Scan for the cell matching the given text and deliver its [x, y] coordinate at center. 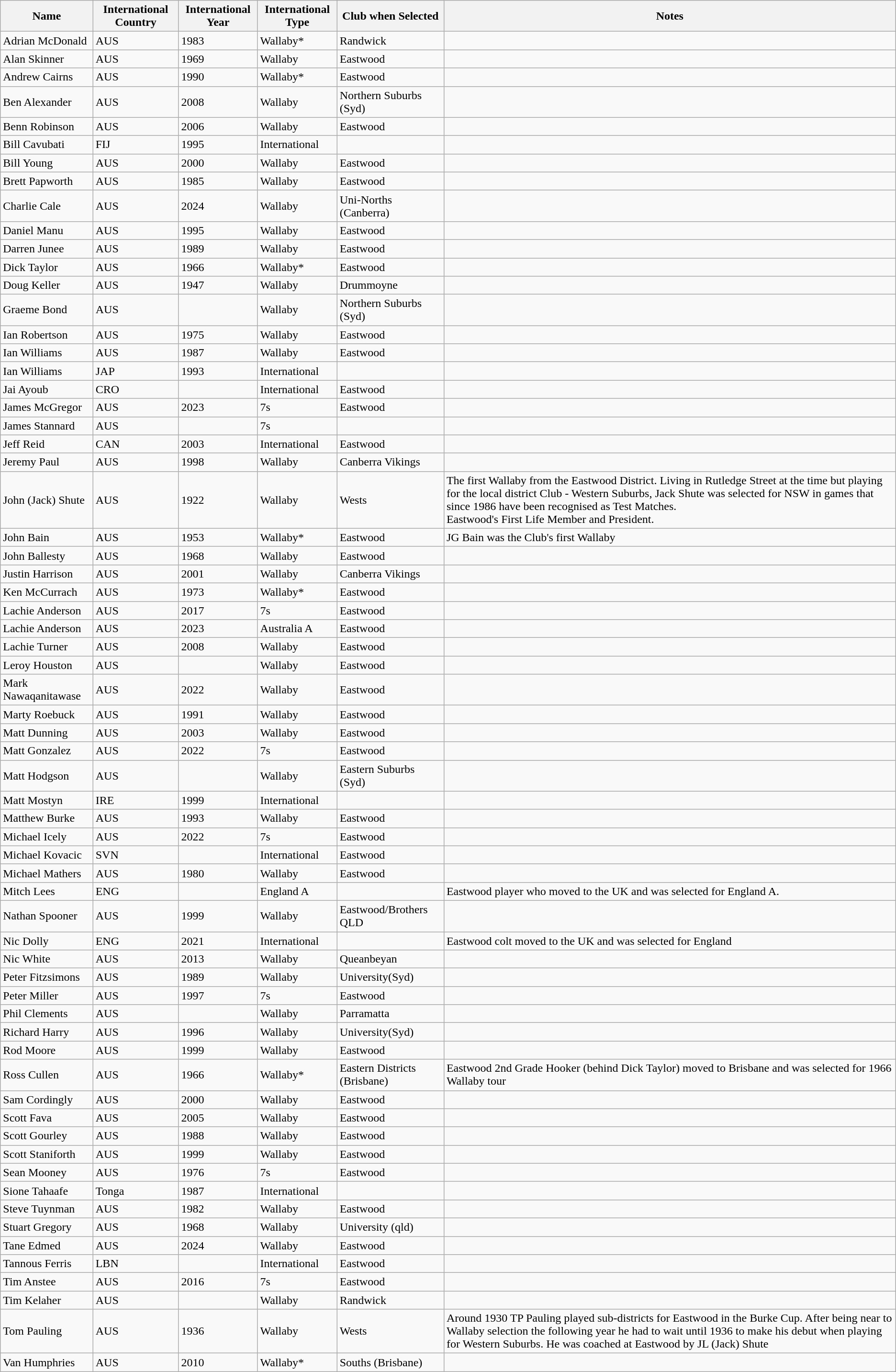
Scott Staniforth [47, 1154]
1922 [218, 500]
Notes [670, 16]
Daniel Manu [47, 230]
JAP [136, 371]
Matthew Burke [47, 818]
2021 [218, 941]
FIJ [136, 145]
James McGregor [47, 408]
Michael Icely [47, 837]
1936 [218, 1331]
Tonga [136, 1191]
Benn Robinson [47, 126]
Parramatta [391, 1014]
Peter Miller [47, 996]
Nathan Spooner [47, 916]
2017 [218, 611]
Drummoyne [391, 285]
Eastern Districts (Brisbane) [391, 1075]
Ken McCurrach [47, 592]
1991 [218, 714]
SVN [136, 855]
Lachie Turner [47, 647]
Tom Pauling [47, 1331]
Nic Dolly [47, 941]
1985 [218, 181]
International Country [136, 16]
Stuart Gregory [47, 1227]
2001 [218, 574]
2010 [218, 1362]
International Type [297, 16]
Queanbeyan [391, 959]
Souths (Brisbane) [391, 1362]
Bill Young [47, 163]
Alan Skinner [47, 59]
Michael Mathers [47, 873]
Ross Cullen [47, 1075]
1982 [218, 1209]
1997 [218, 996]
Tim Anstee [47, 1282]
Mark Nawaqanitawase [47, 690]
Name [47, 16]
1980 [218, 873]
2006 [218, 126]
1975 [218, 335]
Eastern Suburbs (Syd) [391, 776]
Ian Robertson [47, 335]
JG Bain was the Club's first Wallaby [670, 537]
Tim Kelaher [47, 1300]
Matt Mostyn [47, 800]
1969 [218, 59]
Andrew Cairns [47, 77]
Ben Alexander [47, 102]
Rod Moore [47, 1050]
2013 [218, 959]
1988 [218, 1136]
Justin Harrison [47, 574]
Richard Harry [47, 1032]
Graeme Bond [47, 310]
Tannous Ferris [47, 1264]
1998 [218, 462]
Eastwood/Brothers QLD [391, 916]
Bill Cavubati [47, 145]
Tane Edmed [47, 1246]
Matt Gonzalez [47, 751]
LBN [136, 1264]
University (qld) [391, 1227]
CRO [136, 389]
Van Humphries [47, 1362]
John (Jack) Shute [47, 500]
James Stannard [47, 426]
Sione Tahaafe [47, 1191]
1947 [218, 285]
Australia A [297, 629]
Sam Cordingly [47, 1100]
1996 [218, 1032]
Darren Junee [47, 249]
Peter Fitzsimons [47, 977]
Eastwood 2nd Grade Hooker (behind Dick Taylor) moved to Brisbane and was selected for 1966 Wallaby tour [670, 1075]
Jeff Reid [47, 444]
Phil Clements [47, 1014]
England A [297, 891]
International Year [218, 16]
John Bain [47, 537]
Eastwood player who moved to the UK and was selected for England A. [670, 891]
1990 [218, 77]
Michael Kovacic [47, 855]
Jai Ayoub [47, 389]
Mitch Lees [47, 891]
Matt Hodgson [47, 776]
IRE [136, 800]
Scott Fava [47, 1118]
Charlie Cale [47, 206]
Scott Gourley [47, 1136]
Doug Keller [47, 285]
2016 [218, 1282]
John Ballesty [47, 556]
1953 [218, 537]
Eastwood colt moved to the UK and was selected for England [670, 941]
Dick Taylor [47, 267]
Steve Tuynman [47, 1209]
Leroy Houston [47, 665]
Club when Selected [391, 16]
2005 [218, 1118]
Uni-Norths (Canberra) [391, 206]
Marty Roebuck [47, 714]
Nic White [47, 959]
Brett Papworth [47, 181]
1973 [218, 592]
CAN [136, 444]
Sean Mooney [47, 1172]
Jeremy Paul [47, 462]
Matt Dunning [47, 733]
Adrian McDonald [47, 41]
1983 [218, 41]
1976 [218, 1172]
